From the cell containing the given text, extract its center point as [X, Y] coordinate. 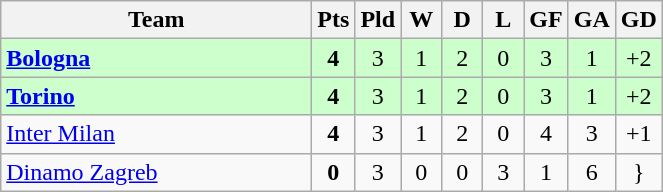
+1 [638, 134]
Torino [156, 96]
GF [546, 20]
D [462, 20]
6 [592, 172]
Pld [378, 20]
Pts [334, 20]
GA [592, 20]
} [638, 172]
Dinamo Zagreb [156, 172]
Team [156, 20]
L [504, 20]
GD [638, 20]
W [422, 20]
Inter Milan [156, 134]
Bologna [156, 58]
